Pinpoint the cell where the given text exists, returning its (X, Y) midpoint coordinate. 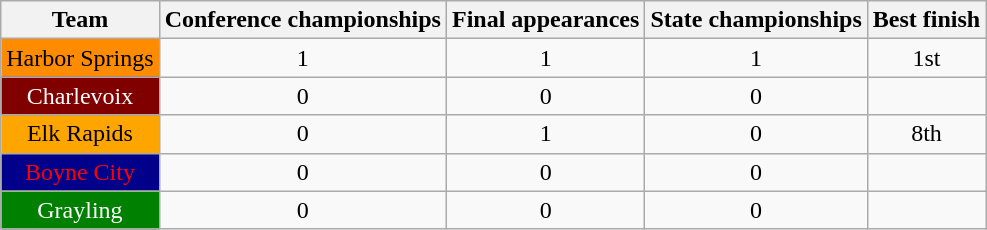
Team (80, 20)
Best finish (926, 20)
Grayling (80, 210)
Harbor Springs (80, 58)
Final appearances (545, 20)
Charlevoix (80, 96)
State championships (756, 20)
Boyne City (80, 172)
Elk Rapids (80, 134)
Conference championships (302, 20)
8th (926, 134)
1st (926, 58)
